Locate the cell with the specified text and output its (x, y) center coordinate. 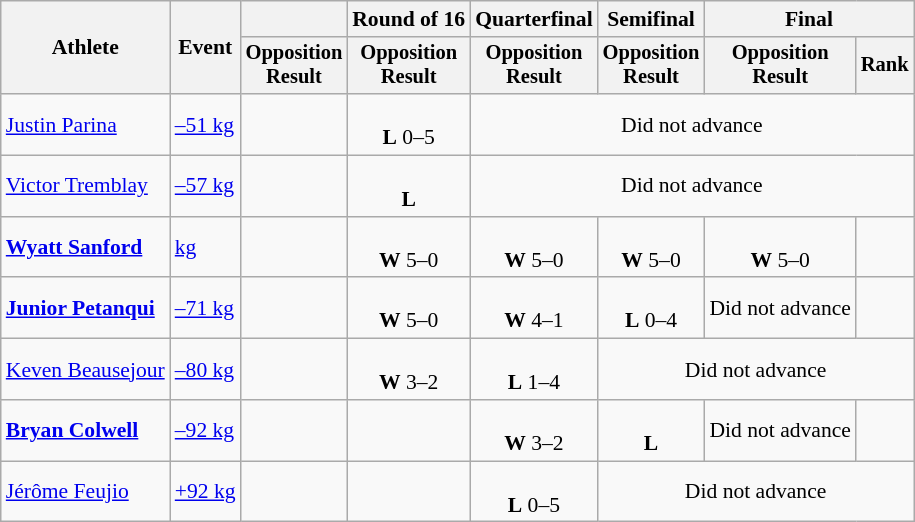
Event (206, 48)
Round of 16 (408, 19)
Semifinal (652, 19)
Jérôme Feujio (86, 492)
–80 kg (206, 370)
Athlete (86, 48)
W 4–1 (534, 308)
–57 kg (206, 186)
Justin Parina (86, 124)
L 0–4 (652, 308)
Junior Petanqui (86, 308)
Rank (885, 66)
Final (808, 19)
–92 kg (206, 430)
Quarterfinal (534, 19)
–51 kg (206, 124)
Keven Beausejour (86, 370)
Victor Tremblay (86, 186)
Bryan Colwell (86, 430)
L 1–4 (534, 370)
kg (206, 248)
+92 kg (206, 492)
–71 kg (206, 308)
Wyatt Sanford (86, 248)
